Output the (x, y) coordinate of the center of the cell containing the given text.  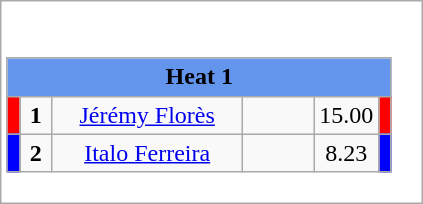
15.00 (346, 115)
1 (36, 115)
Jérémy Florès (148, 115)
Heat 1 1 Jérémy Florès 15.00 2 Italo Ferreira 8.23 (212, 102)
Italo Ferreira (148, 153)
2 (36, 153)
Heat 1 (199, 77)
8.23 (346, 153)
